Provide the (x, y) coordinate of the cell's center where the given text is located.  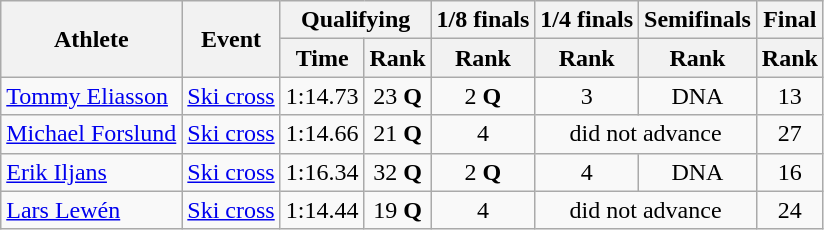
1/4 finals (587, 20)
24 (790, 210)
Final (790, 20)
Athlete (92, 39)
21 Q (398, 134)
19 Q (398, 210)
Event (231, 39)
27 (790, 134)
Lars Lewén (92, 210)
Erik Iljans (92, 172)
16 (790, 172)
1/8 finals (483, 20)
1:14.73 (322, 96)
Semifinals (698, 20)
1:14.66 (322, 134)
32 Q (398, 172)
Michael Forslund (92, 134)
13 (790, 96)
Qualifying (356, 20)
3 (587, 96)
Time (322, 58)
1:16.34 (322, 172)
23 Q (398, 96)
1:14.44 (322, 210)
Tommy Eliasson (92, 96)
